Search for the cell housing the specified text and yield its (x, y) center coordinate. 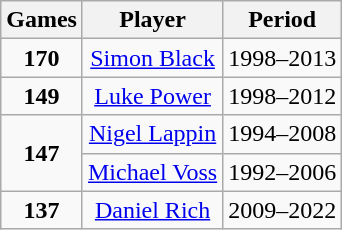
Games (42, 20)
1998–2013 (282, 58)
1998–2012 (282, 96)
1994–2008 (282, 134)
1992–2006 (282, 172)
Player (152, 20)
Luke Power (152, 96)
Simon Black (152, 58)
Period (282, 20)
Daniel Rich (152, 210)
2009–2022 (282, 210)
170 (42, 58)
149 (42, 96)
147 (42, 153)
137 (42, 210)
Michael Voss (152, 172)
Nigel Lappin (152, 134)
